Capture the cell that displays the provided text and extract its (x, y) central coordinate. 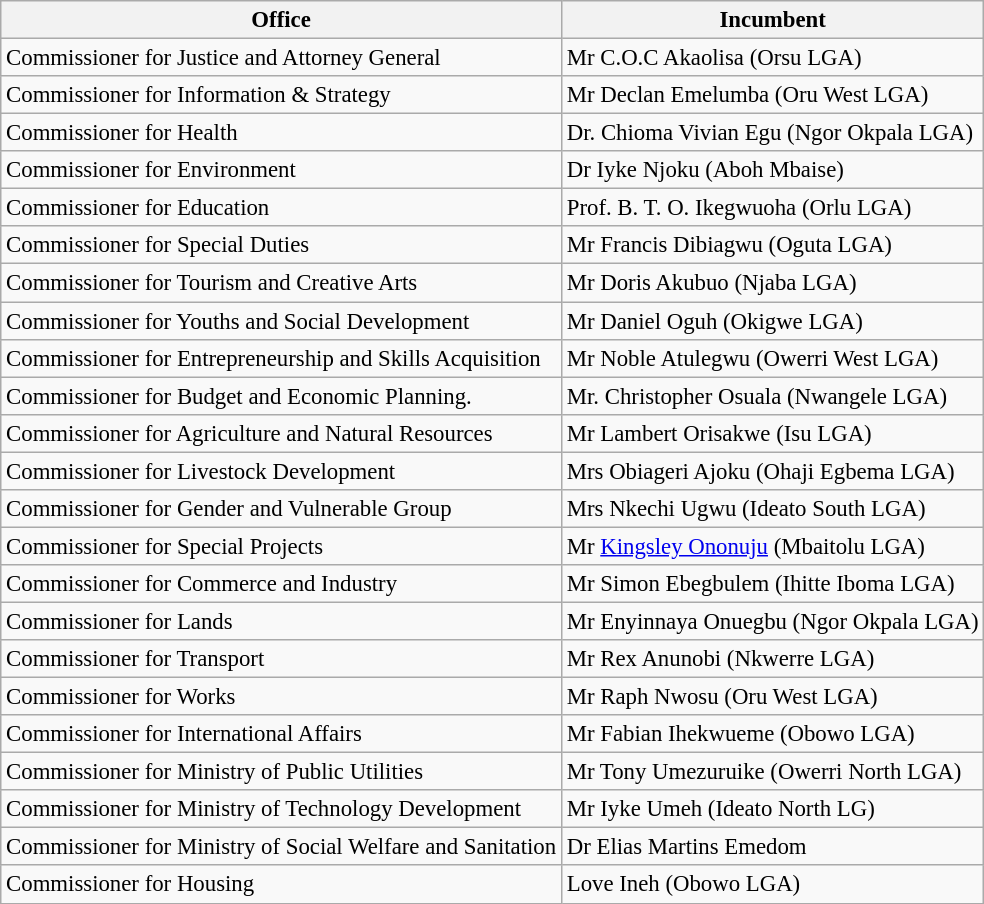
Commissioner for Education (282, 208)
Commissioner for Commerce and Industry (282, 584)
Mrs Obiageri Ajoku (Ohaji Egbema LGA) (772, 471)
Mr Fabian Ihekwueme (Obowo LGA) (772, 734)
Mr Declan Emelumba (Oru West LGA) (772, 95)
Mr. Christopher Osuala (Nwangele LGA) (772, 396)
Love Ineh (Obowo LGA) (772, 885)
Commissioner for Agriculture and Natural Resources (282, 433)
Mr Doris Akubuo (Njaba LGA) (772, 283)
Commissioner for Health (282, 133)
Commissioner for Lands (282, 621)
Mr Raph Nwosu (Oru West LGA) (772, 697)
Mr C.O.C Akaolisa (Orsu LGA) (772, 58)
Mr Kingsley Ononuju (Mbaitolu LGA) (772, 546)
Mrs Nkechi Ugwu (Ideato South LGA) (772, 509)
Commissioner for International Affairs (282, 734)
Mr Tony Umezuruike (Owerri North LGA) (772, 772)
Commissioner for Housing (282, 885)
Mr Francis Dibiagwu (Oguta LGA) (772, 245)
Dr. Chioma Vivian Egu (Ngor Okpala LGA) (772, 133)
Commissioner for Budget and Economic Planning. (282, 396)
Mr Daniel Oguh (Okigwe LGA) (772, 321)
Dr Elias Martins Emedom (772, 847)
Commissioner for Information & Strategy (282, 95)
Mr Iyke Umeh (Ideato North LG) (772, 809)
Commissioner for Justice and Attorney General (282, 58)
Commissioner for Special Projects (282, 546)
Office (282, 20)
Prof. B. T. O. Ikegwuoha (Orlu LGA) (772, 208)
Commissioner for Works (282, 697)
Mr Noble Atulegwu (Owerri West LGA) (772, 358)
Commissioner for Livestock Development (282, 471)
Incumbent (772, 20)
Mr Enyinnaya Onuegbu (Ngor Okpala LGA) (772, 621)
Mr Simon Ebegbulem (Ihitte Iboma LGA) (772, 584)
Commissioner for Environment (282, 170)
Commissioner for Transport (282, 659)
Commissioner for Ministry of Public Utilities (282, 772)
Dr Iyke Njoku (Aboh Mbaise) (772, 170)
Mr Rex Anunobi (Nkwerre LGA) (772, 659)
Commissioner for Ministry of Technology Development (282, 809)
Commissioner for Tourism and Creative Arts (282, 283)
Commissioner for Gender and Vulnerable Group (282, 509)
Commissioner for Special Duties (282, 245)
Commissioner for Entrepreneurship and Skills Acquisition (282, 358)
Mr Lambert Orisakwe (Isu LGA) (772, 433)
Commissioner for Ministry of Social Welfare and Sanitation (282, 847)
Commissioner for Youths and Social Development (282, 321)
